Pinpoint the cell where the given text exists, returning its [X, Y] midpoint coordinate. 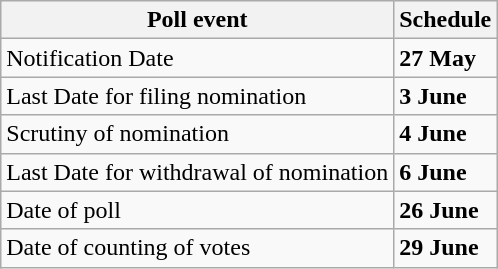
Last Date for filing nomination [198, 96]
Schedule [446, 20]
3 June [446, 96]
Date of poll [198, 210]
Last Date for withdrawal of nomination [198, 172]
4 June [446, 134]
Scrutiny of nomination [198, 134]
26 June [446, 210]
27 May [446, 58]
6 June [446, 172]
Notification Date [198, 58]
Poll event [198, 20]
Date of counting of votes [198, 248]
29 June [446, 248]
